From the cell containing the given text, extract its center point as [x, y] coordinate. 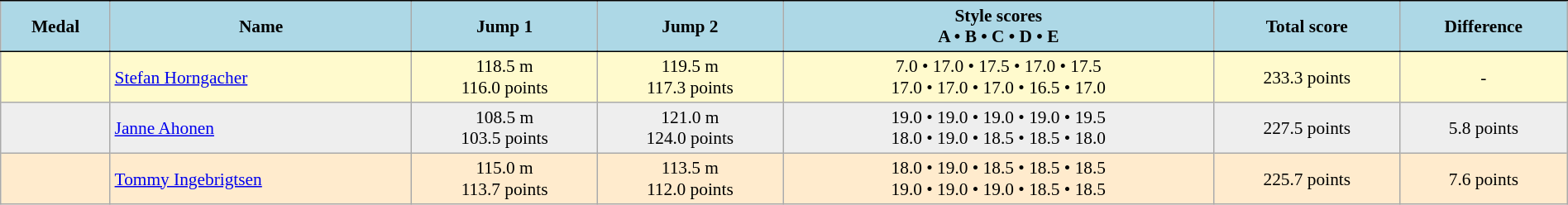
Stefan Horngacher [261, 77]
Style scoresA • B • C • D • E [999, 26]
Difference [1484, 26]
Total score [1307, 26]
- [1484, 77]
Medal [56, 26]
118.5 m116.0 points [504, 77]
233.3 points [1307, 77]
Jump 2 [690, 26]
121.0 m124.0 points [690, 128]
18.0 • 19.0 • 18.5 • 18.5 • 18.519.0 • 19.0 • 19.0 • 18.5 • 18.5 [999, 179]
119.5 m117.3 points [690, 77]
Jump 1 [504, 26]
115.0 m113.7 points [504, 179]
Janne Ahonen [261, 128]
7.6 points [1484, 179]
113.5 m112.0 points [690, 179]
5.8 points [1484, 128]
Tommy Ingebrigtsen [261, 179]
Name [261, 26]
108.5 m103.5 points [504, 128]
227.5 points [1307, 128]
7.0 • 17.0 • 17.5 • 17.0 • 17.517.0 • 17.0 • 17.0 • 16.5 • 17.0 [999, 77]
19.0 • 19.0 • 19.0 • 19.0 • 19.518.0 • 19.0 • 18.5 • 18.5 • 18.0 [999, 128]
225.7 points [1307, 179]
